From the cell containing the given text, extract its center point as [X, Y] coordinate. 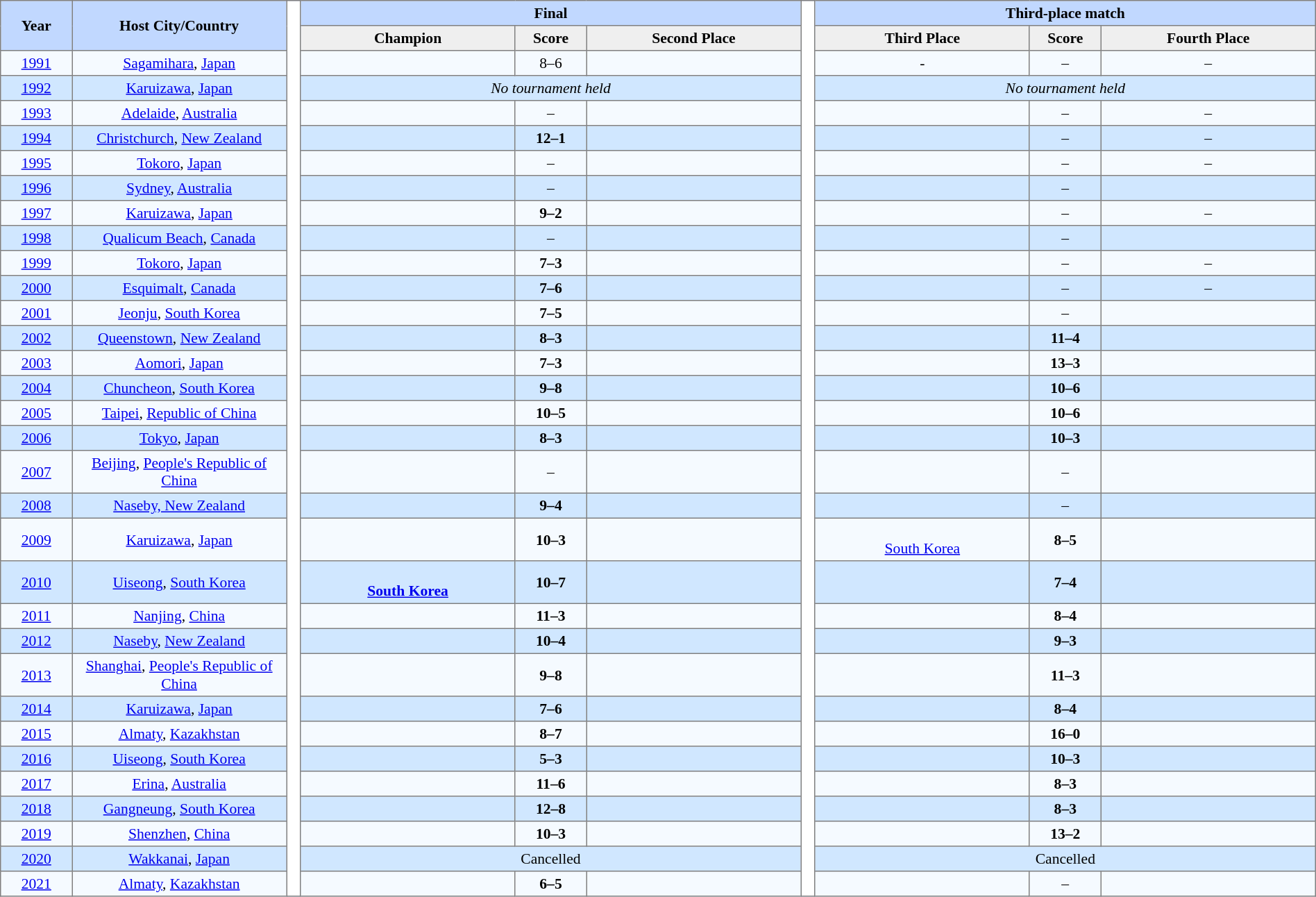
Fourth Place [1208, 38]
2013 [36, 675]
1996 [36, 188]
10–7 [551, 582]
Nanjing, China [179, 616]
2009 [36, 539]
12–1 [551, 138]
2006 [36, 438]
Sagamihara, Japan [179, 63]
Gangneung, South Korea [179, 809]
2017 [36, 784]
2014 [36, 709]
Erina, Australia [179, 784]
2020 [36, 859]
2012 [36, 641]
1992 [36, 88]
2004 [36, 388]
Shenzhen, China [179, 834]
12–8 [551, 809]
2008 [36, 505]
- [922, 63]
Qualicum Beach, Canada [179, 238]
Third-place match [1065, 13]
Final [551, 13]
7–5 [551, 313]
8–5 [1065, 539]
Champion [408, 38]
Christchurch, New Zealand [179, 138]
8–6 [551, 63]
2018 [36, 809]
Adelaide, Australia [179, 113]
7–4 [1065, 582]
2015 [36, 734]
Host City/Country [179, 26]
Esquimalt, Canada [179, 288]
Wakkanai, Japan [179, 859]
1999 [36, 263]
2019 [36, 834]
13–2 [1065, 834]
10–4 [551, 641]
Year [36, 26]
Third Place [922, 38]
Shanghai, People's Republic of China [179, 675]
Tokyo, Japan [179, 438]
2007 [36, 472]
10–5 [551, 413]
2001 [36, 313]
2016 [36, 759]
2010 [36, 582]
9–2 [551, 213]
Jeonju, South Korea [179, 313]
Chuncheon, South Korea [179, 388]
1991 [36, 63]
1997 [36, 213]
13–3 [1065, 363]
16–0 [1065, 734]
1998 [36, 238]
8–7 [551, 734]
Second Place [694, 38]
5–3 [551, 759]
2011 [36, 616]
1995 [36, 163]
Sydney, Australia [179, 188]
9–3 [1065, 641]
2002 [36, 338]
Taipei, Republic of China [179, 413]
2005 [36, 413]
Aomori, Japan [179, 363]
1994 [36, 138]
Beijing, People's Republic of China [179, 472]
2003 [36, 363]
11–6 [551, 784]
2021 [36, 884]
2000 [36, 288]
9–4 [551, 505]
1993 [36, 113]
Queenstown, New Zealand [179, 338]
11–4 [1065, 338]
6–5 [551, 884]
